For the text-containing cell, return its midpoint in [X, Y] coordinate format. 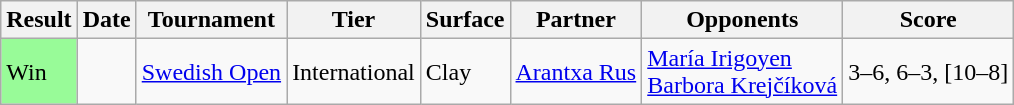
Tier [354, 20]
Clay [465, 72]
3–6, 6–3, [10–8] [928, 72]
Date [106, 20]
International [354, 72]
María Irigoyen Barbora Krejčíková [742, 72]
Tournament [211, 20]
Surface [465, 20]
Swedish Open [211, 72]
Result [39, 20]
Opponents [742, 20]
Partner [576, 20]
Arantxa Rus [576, 72]
Win [39, 72]
Score [928, 20]
